Output the [X, Y] coordinate of the center of the cell containing the given text.  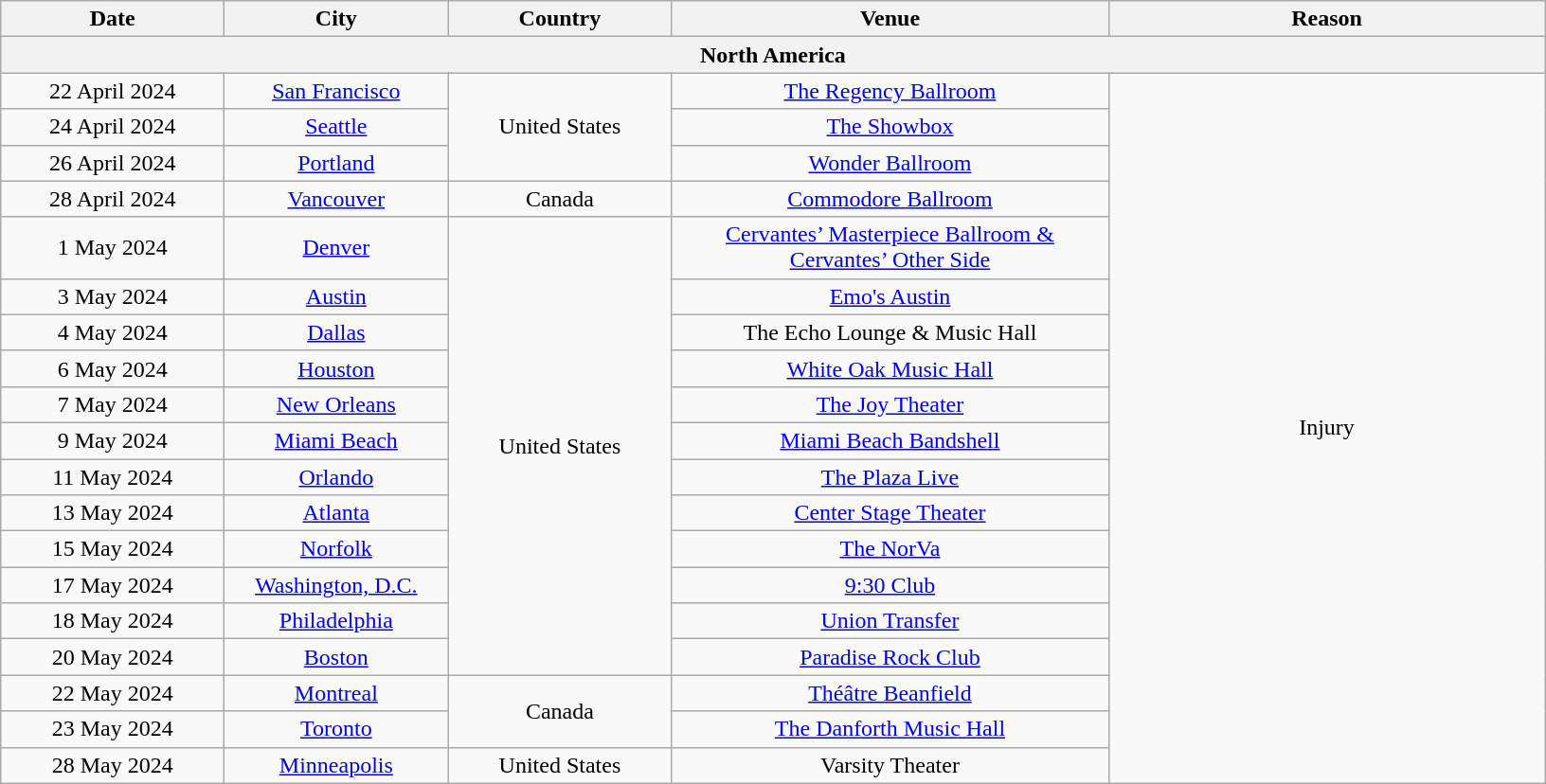
Venue [890, 19]
White Oak Music Hall [890, 368]
28 May 2024 [113, 765]
San Francisco [336, 91]
Union Transfer [890, 621]
Paradise Rock Club [890, 657]
9:30 Club [890, 585]
Toronto [336, 729]
Wonder Ballroom [890, 163]
3 May 2024 [113, 296]
City [336, 19]
Dallas [336, 332]
Houston [336, 368]
Reason [1326, 19]
Denver [336, 248]
Orlando [336, 476]
New Orleans [336, 404]
24 April 2024 [113, 127]
Commodore Ballroom [890, 199]
13 May 2024 [113, 513]
Miami Beach [336, 440]
4 May 2024 [113, 332]
The Joy Theater [890, 404]
Date [113, 19]
9 May 2024 [113, 440]
Emo's Austin [890, 296]
Montreal [336, 693]
Austin [336, 296]
Washington, D.C. [336, 585]
18 May 2024 [113, 621]
Minneapolis [336, 765]
The Danforth Music Hall [890, 729]
15 May 2024 [113, 549]
Philadelphia [336, 621]
20 May 2024 [113, 657]
1 May 2024 [113, 248]
Cervantes’ Masterpiece Ballroom & Cervantes’ Other Side [890, 248]
Center Stage Theater [890, 513]
22 May 2024 [113, 693]
Miami Beach Bandshell [890, 440]
17 May 2024 [113, 585]
Atlanta [336, 513]
Country [560, 19]
Boston [336, 657]
11 May 2024 [113, 476]
The Plaza Live [890, 476]
Portland [336, 163]
The NorVa [890, 549]
7 May 2024 [113, 404]
Injury [1326, 428]
Vancouver [336, 199]
26 April 2024 [113, 163]
Norfolk [336, 549]
The Showbox [890, 127]
28 April 2024 [113, 199]
22 April 2024 [113, 91]
The Echo Lounge & Music Hall [890, 332]
Théâtre Beanfield [890, 693]
North America [773, 55]
6 May 2024 [113, 368]
Varsity Theater [890, 765]
Seattle [336, 127]
The Regency Ballroom [890, 91]
23 May 2024 [113, 729]
